Search for the cell housing the specified text and yield its (x, y) center coordinate. 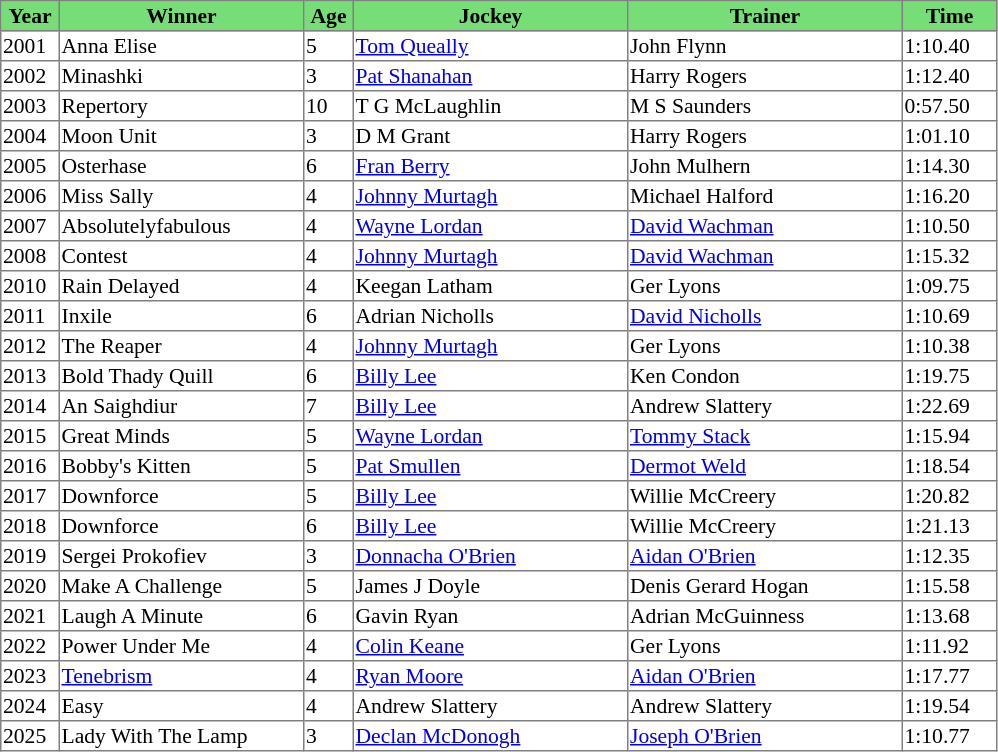
1:10.38 (949, 346)
Jockey (490, 16)
1:19.54 (949, 706)
Gavin Ryan (490, 616)
1:17.77 (949, 676)
2017 (30, 496)
Adrian McGuinness (765, 616)
2018 (30, 526)
Trainer (765, 16)
Fran Berry (490, 166)
Tom Queally (490, 46)
The Reaper (181, 346)
Colin Keane (490, 646)
2011 (30, 316)
1:10.40 (949, 46)
Minashki (181, 76)
2004 (30, 136)
1:01.10 (949, 136)
Adrian Nicholls (490, 316)
1:20.82 (949, 496)
1:15.58 (949, 586)
1:12.35 (949, 556)
2007 (30, 226)
2006 (30, 196)
Ryan Moore (490, 676)
Repertory (181, 106)
2020 (30, 586)
1:10.50 (949, 226)
2003 (30, 106)
Age (329, 16)
Rain Delayed (181, 286)
Tommy Stack (765, 436)
2025 (30, 736)
1:10.69 (949, 316)
1:15.32 (949, 256)
1:22.69 (949, 406)
Anna Elise (181, 46)
Laugh A Minute (181, 616)
Winner (181, 16)
Pat Shanahan (490, 76)
Year (30, 16)
2001 (30, 46)
Great Minds (181, 436)
Donnacha O'Brien (490, 556)
1:16.20 (949, 196)
Contest (181, 256)
2002 (30, 76)
Joseph O'Brien (765, 736)
Easy (181, 706)
Declan McDonogh (490, 736)
1:11.92 (949, 646)
1:15.94 (949, 436)
2014 (30, 406)
10 (329, 106)
2019 (30, 556)
Moon Unit (181, 136)
M S Saunders (765, 106)
1:18.54 (949, 466)
2005 (30, 166)
1:14.30 (949, 166)
Michael Halford (765, 196)
John Flynn (765, 46)
D M Grant (490, 136)
Tenebrism (181, 676)
2024 (30, 706)
Dermot Weld (765, 466)
1:19.75 (949, 376)
An Saighdiur (181, 406)
Osterhase (181, 166)
Inxile (181, 316)
Bold Thady Quill (181, 376)
1:12.40 (949, 76)
Keegan Latham (490, 286)
Sergei Prokofiev (181, 556)
7 (329, 406)
Ken Condon (765, 376)
Absolutelyfabulous (181, 226)
2021 (30, 616)
2016 (30, 466)
John Mulhern (765, 166)
David Nicholls (765, 316)
2015 (30, 436)
Time (949, 16)
Denis Gerard Hogan (765, 586)
Miss Sally (181, 196)
2012 (30, 346)
1:21.13 (949, 526)
Bobby's Kitten (181, 466)
Make A Challenge (181, 586)
T G McLaughlin (490, 106)
2023 (30, 676)
Pat Smullen (490, 466)
2013 (30, 376)
1:13.68 (949, 616)
James J Doyle (490, 586)
1:09.75 (949, 286)
2010 (30, 286)
Lady With The Lamp (181, 736)
Power Under Me (181, 646)
1:10.77 (949, 736)
2008 (30, 256)
0:57.50 (949, 106)
2022 (30, 646)
